Extract the (X, Y) coordinate from the center of the cell holding the provided text.  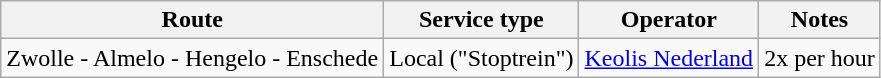
Zwolle - Almelo - Hengelo - Enschede (192, 58)
Operator (669, 20)
Keolis Nederland (669, 58)
Notes (820, 20)
Route (192, 20)
2x per hour (820, 58)
Service type (482, 20)
Local ("Stoptrein") (482, 58)
